Detect which cell encompasses the target text, then output its [x, y] center coordinate. 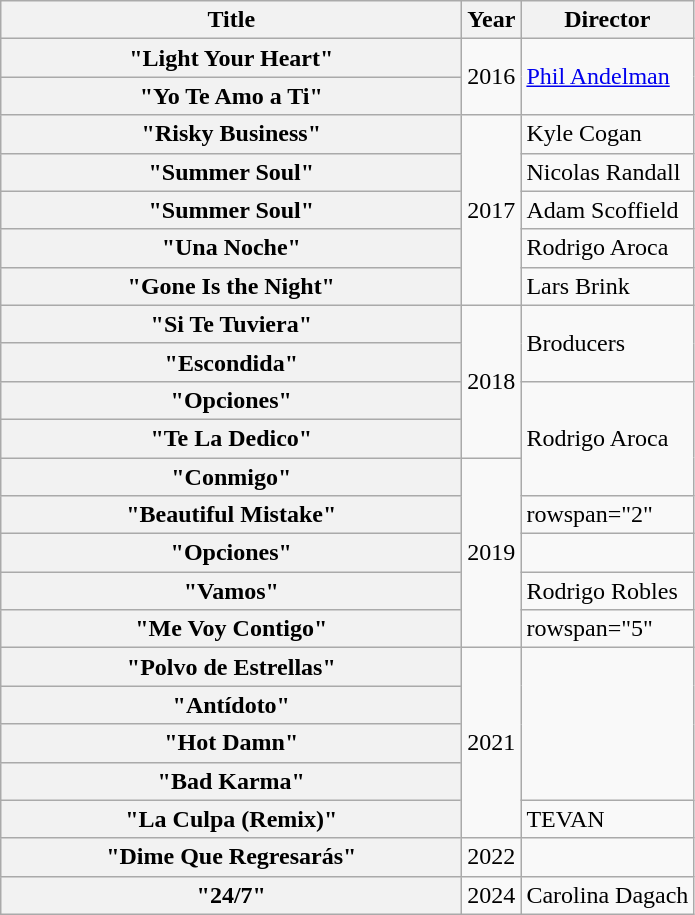
"Yo Te Amo a Ti" [232, 96]
rowspan="5" [608, 629]
2017 [492, 210]
"Antídoto" [232, 705]
"Light Your Heart" [232, 58]
Lars Brink [608, 286]
"Escondida" [232, 362]
Carolina Dagach [608, 895]
"Gone Is the Night" [232, 286]
"Si Te Tuviera" [232, 324]
Broducers [608, 343]
"Una Noche" [232, 248]
rowspan="2" [608, 515]
"Polvo de Estrellas" [232, 667]
2022 [492, 857]
2016 [492, 77]
"24/7" [232, 895]
"Dime Que Regresarás" [232, 857]
"Bad Karma" [232, 781]
Year [492, 20]
"Risky Business" [232, 134]
"Me Voy Contigo" [232, 629]
"Te La Dedico" [232, 438]
Adam Scoffield [608, 210]
2018 [492, 381]
Phil Andelman [608, 77]
2024 [492, 895]
Nicolas Randall [608, 172]
Kyle Cogan [608, 134]
"Vamos" [232, 591]
"Conmigo" [232, 477]
Director [608, 20]
Title [232, 20]
2021 [492, 743]
"La Culpa (Remix)" [232, 819]
"Hot Damn" [232, 743]
Rodrigo Robles [608, 591]
"Beautiful Mistake" [232, 515]
TEVAN [608, 819]
2019 [492, 553]
